Return the (X, Y) coordinate for the center point of the cell that contains the specified text.  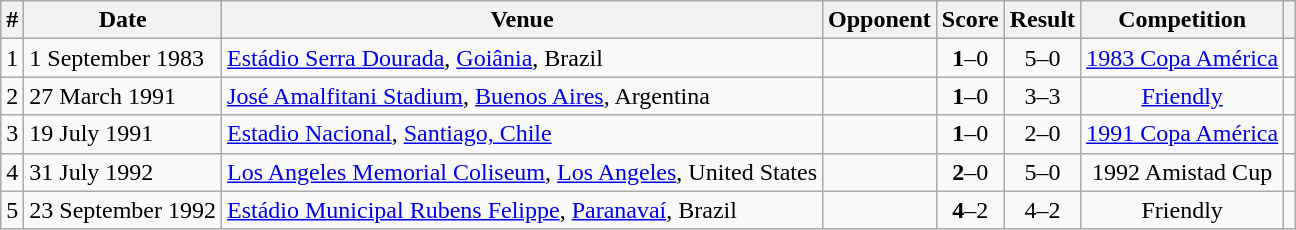
3 (12, 134)
Los Angeles Memorial Coliseum, Los Angeles, United States (522, 172)
Score (970, 20)
Estadio Nacional, Santiago, Chile (522, 134)
31 July 1992 (123, 172)
3–3 (1042, 96)
1991 Copa América (1182, 134)
Opponent (880, 20)
23 September 1992 (123, 210)
5 (12, 210)
1983 Copa América (1182, 58)
Estádio Municipal Rubens Felippe, Paranavaí, Brazil (522, 210)
Estádio Serra Dourada, Goiânia, Brazil (522, 58)
4 (12, 172)
1 (12, 58)
19 July 1991 (123, 134)
27 March 1991 (123, 96)
Competition (1182, 20)
2 (12, 96)
José Amalfitani Stadium, Buenos Aires, Argentina (522, 96)
Venue (522, 20)
Date (123, 20)
# (12, 20)
1992 Amistad Cup (1182, 172)
1 September 1983 (123, 58)
Result (1042, 20)
